Search for the cell housing the specified text and yield its (x, y) center coordinate. 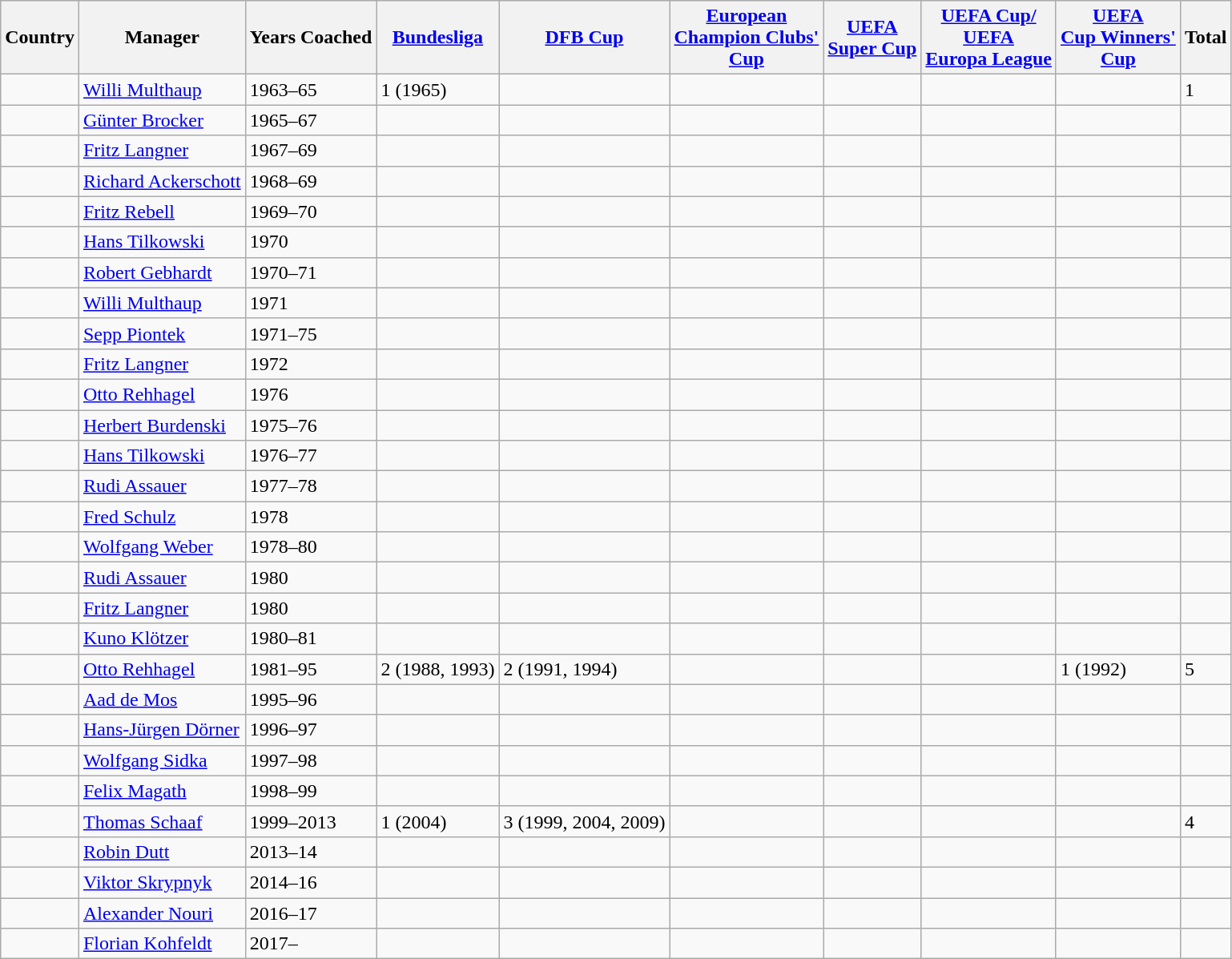
4 (1206, 821)
2017– (311, 944)
Florian Kohfeldt (162, 944)
Kuno Klötzer (162, 639)
2014–16 (311, 882)
UEFACup Winners'Cup (1118, 38)
1978–80 (311, 547)
1968–69 (311, 181)
Country (40, 38)
Hans-Jürgen Dörner (162, 730)
1997–98 (311, 760)
1965–67 (311, 120)
1999–2013 (311, 821)
Bundesliga (437, 38)
Total (1206, 38)
1 (1992) (1118, 669)
1996–97 (311, 730)
2 (1988, 1993) (437, 669)
Herbert Burdenski (162, 425)
Aad de Mos (162, 699)
DFB Cup (585, 38)
2 (1991, 1994) (585, 669)
1969–70 (311, 212)
1976 (311, 394)
1 (2004) (437, 821)
1978 (311, 517)
1971–75 (311, 333)
Sepp Piontek (162, 333)
1972 (311, 364)
1963–65 (311, 90)
1970–71 (311, 272)
Fred Schulz (162, 517)
Fritz Rebell (162, 212)
Alexander Nouri (162, 913)
Günter Brocker (162, 120)
2013–14 (311, 852)
1977–78 (311, 486)
1981–95 (311, 669)
1 (1965) (437, 90)
1998–99 (311, 791)
Thomas Schaaf (162, 821)
EuropeanChampion Clubs'Cup (747, 38)
UEFASuper Cup (872, 38)
Wolfgang Sidka (162, 760)
1976–77 (311, 456)
1975–76 (311, 425)
Wolfgang Weber (162, 547)
1995–96 (311, 699)
Richard Ackerschott (162, 181)
2016–17 (311, 913)
1967–69 (311, 151)
3 (1999, 2004, 2009) (585, 821)
1970 (311, 242)
Years Coached (311, 38)
Felix Magath (162, 791)
1980–81 (311, 639)
Robert Gebhardt (162, 272)
5 (1206, 669)
UEFA Cup/UEFAEuropa League (988, 38)
Manager (162, 38)
1 (1206, 90)
Viktor Skrypnyk (162, 882)
1971 (311, 303)
Robin Dutt (162, 852)
